Search for the cell housing the specified text and yield its (X, Y) center coordinate. 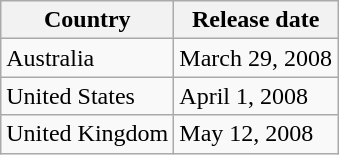
April 1, 2008 (256, 96)
United Kingdom (88, 134)
Country (88, 20)
Australia (88, 58)
Release date (256, 20)
May 12, 2008 (256, 134)
March 29, 2008 (256, 58)
United States (88, 96)
